Pinpoint the cell where the given text exists, returning its (X, Y) midpoint coordinate. 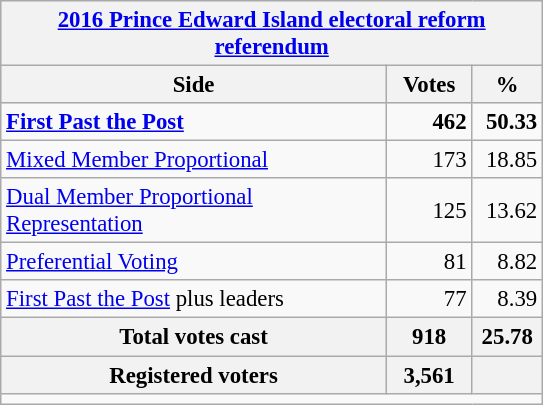
Registered voters (194, 375)
First Past the Post (194, 122)
Total votes cast (194, 337)
462 (429, 122)
18.85 (508, 160)
8.82 (508, 262)
125 (429, 210)
Preferential Voting (194, 262)
25.78 (508, 337)
Votes (429, 85)
173 (429, 160)
Mixed Member Proportional (194, 160)
Dual Member Proportional Representation (194, 210)
918 (429, 337)
Side (194, 85)
3,561 (429, 375)
81 (429, 262)
13.62 (508, 210)
First Past the Post plus leaders (194, 299)
77 (429, 299)
2016 Prince Edward Island electoral reform referendum (272, 34)
50.33 (508, 122)
% (508, 85)
8.39 (508, 299)
